Capture the cell that displays the provided text and extract its (X, Y) central coordinate. 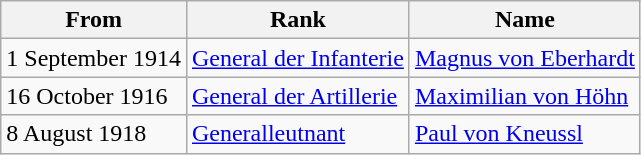
From (94, 20)
8 August 1918 (94, 134)
Maximilian von Höhn (524, 96)
General der Artillerie (298, 96)
General der Infanterie (298, 58)
1 September 1914 (94, 58)
Paul von Kneussl (524, 134)
Name (524, 20)
16 October 1916 (94, 96)
Rank (298, 20)
Magnus von Eberhardt (524, 58)
Generalleutnant (298, 134)
